Return (X, Y) of the center of cell containing provided text 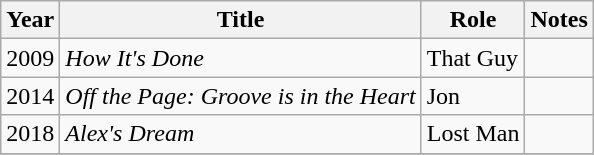
Role (473, 20)
Year (30, 20)
That Guy (473, 58)
2009 (30, 58)
How It's Done (240, 58)
Off the Page: Groove is in the Heart (240, 96)
2014 (30, 96)
Notes (559, 20)
Alex's Dream (240, 134)
Lost Man (473, 134)
2018 (30, 134)
Jon (473, 96)
Title (240, 20)
